Return the (x, y) coordinate for the center point of the cell that contains the specified text.  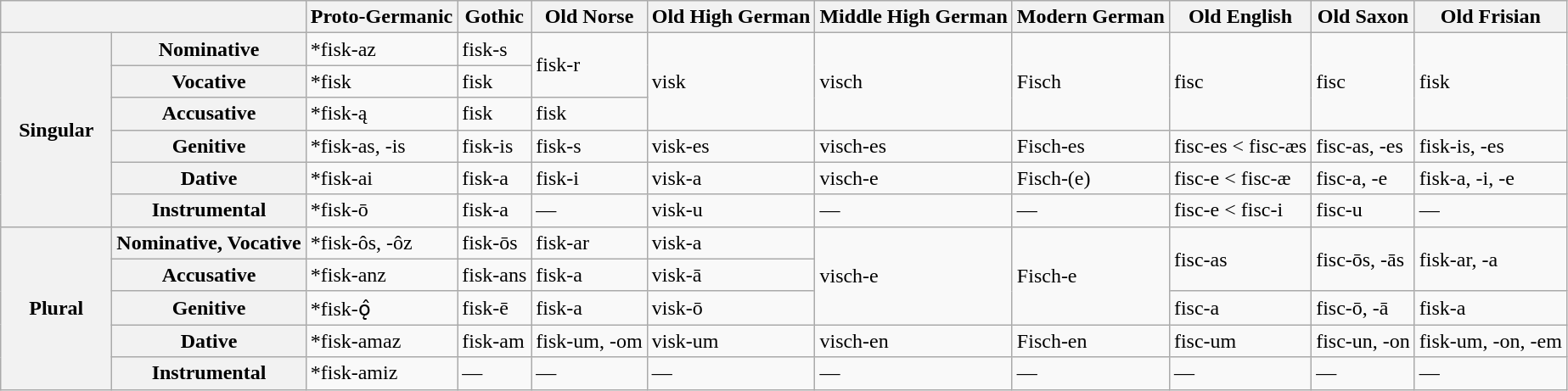
visch-es (913, 146)
fisk-um, -om (589, 341)
Old Frisian (1491, 17)
Plural (56, 308)
Old Norse (589, 17)
visk-u (731, 210)
Middle High German (913, 17)
fisk-r (589, 65)
fisk-is (494, 146)
Fisch-(e) (1090, 178)
Nominative (209, 49)
*fisk-ǫ̂ (382, 308)
Fisch-es (1090, 146)
fisc-a (1239, 308)
fisc-a, -e (1363, 178)
fisk-am (494, 341)
fisk-um, -on, -em (1491, 341)
fisk-ōs (494, 243)
visch-en (913, 341)
fisk-ē (494, 308)
*fisk (382, 81)
fisc-e < fisc-i (1239, 210)
Gothic (494, 17)
fisc-as (1239, 259)
fisc-um (1239, 341)
Fisch-en (1090, 341)
*fisk-ą (382, 114)
Modern German (1090, 17)
*fisk-anz (382, 275)
fisk-ans (494, 275)
visk (731, 81)
fisk-a, -i, -e (1491, 178)
Old English (1239, 17)
fisc-u (1363, 210)
fisc-ōs, -ās (1363, 259)
fisc-ō, -ā (1363, 308)
visch (913, 81)
fisk-ar, -a (1491, 259)
fisc-as, -es (1363, 146)
Singular (56, 130)
*fisk-ō (382, 210)
*fisk-as, -is (382, 146)
visk-ō (731, 308)
fisk-i (589, 178)
Nominative, Vocative (209, 243)
*fisk-az (382, 49)
Vocative (209, 81)
fisk-is, -es (1491, 146)
fisk-ar (589, 243)
Fisch (1090, 81)
visk-es (731, 146)
*fisk-amiz (382, 373)
fisc-es < fisc-æs (1239, 146)
Fisch-e (1090, 276)
*fisk-ôs, -ôz (382, 243)
Old Saxon (1363, 17)
*fisk-ai (382, 178)
fisc-e < fisc-æ (1239, 178)
visk-ā (731, 275)
Old High German (731, 17)
fisc-un, -on (1363, 341)
Proto-Germanic (382, 17)
visk-um (731, 341)
*fisk-amaz (382, 341)
